Capture the cell that displays the provided text and extract its (X, Y) central coordinate. 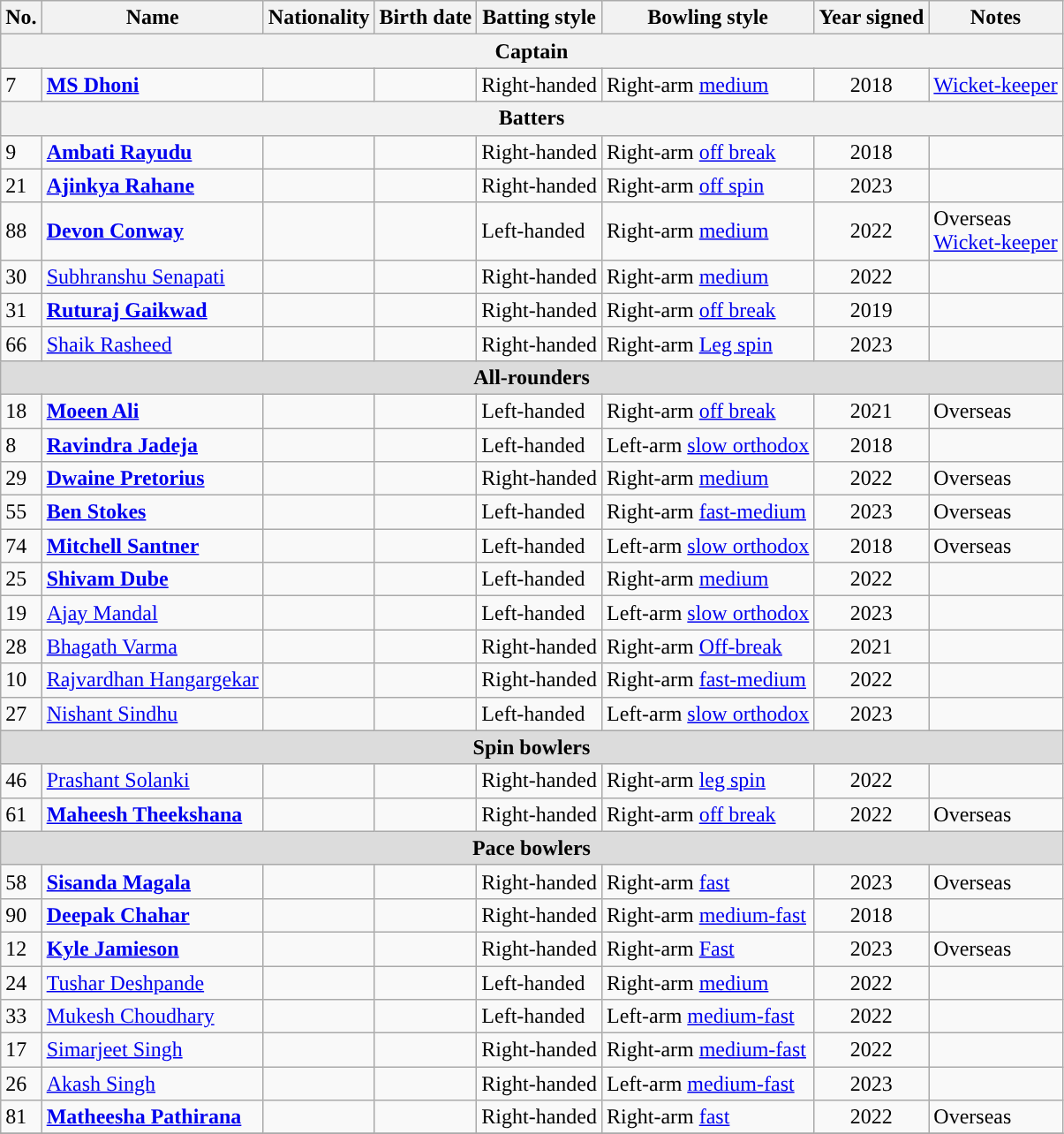
18 (21, 411)
90 (21, 915)
Nishant Sindhu (152, 714)
Tushar Deshpande (152, 983)
26 (21, 1084)
Subhranshu Senapati (152, 276)
30 (21, 276)
Batters (532, 118)
24 (21, 983)
12 (21, 949)
Ambati Rayudu (152, 152)
Spin bowlers (532, 747)
28 (21, 646)
Kyle Jamieson (152, 949)
8 (21, 444)
46 (21, 781)
Akash Singh (152, 1084)
Ben Stokes (152, 512)
58 (21, 881)
27 (21, 714)
33 (21, 1017)
Name (152, 18)
25 (21, 579)
All-rounders (532, 377)
Bhagath Varma (152, 646)
9 (21, 152)
Ajay Mandal (152, 613)
66 (21, 344)
Moeen Ali (152, 411)
17 (21, 1050)
Shaik Rasheed (152, 344)
Right-arm Off-break (708, 646)
55 (21, 512)
29 (21, 479)
Bowling style (708, 18)
Right-arm Fast (708, 949)
Rajvardhan Hangargekar (152, 680)
Wicket-keeper (996, 85)
Simarjeet Singh (152, 1050)
Overseas Wicket-keeper (996, 231)
Captain (532, 51)
31 (21, 310)
Matheesha Pathirana (152, 1117)
Nationality (319, 18)
Ravindra Jadeja (152, 444)
Ruturaj Gaikwad (152, 310)
Shivam Dube (152, 579)
Notes (996, 18)
Deepak Chahar (152, 915)
Right-arm Leg spin (708, 344)
Dwaine Pretorius (152, 479)
MS Dhoni (152, 85)
Batting style (540, 18)
Prashant Solanki (152, 781)
Right-arm off spin (708, 185)
Pace bowlers (532, 848)
Right-arm leg spin (708, 781)
21 (21, 185)
Mukesh Choudhary (152, 1017)
2019 (872, 310)
Devon Conway (152, 231)
Birth date (426, 18)
Sisanda Magala (152, 881)
19 (21, 613)
Year signed (872, 18)
74 (21, 546)
81 (21, 1117)
7 (21, 85)
No. (21, 18)
Maheesh Theekshana (152, 814)
61 (21, 814)
Ajinkya Rahane (152, 185)
88 (21, 231)
Mitchell Santner (152, 546)
10 (21, 680)
